Extract the (X, Y) coordinate from the center of the cell holding the provided text.  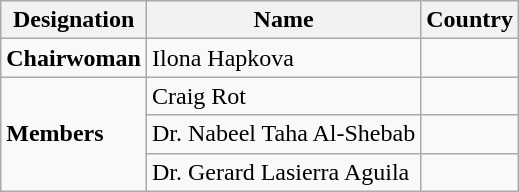
Dr. Gerard Lasierra Aguila (283, 172)
Country (470, 20)
Dr. Nabeel Taha Al-Shebab (283, 134)
Name (283, 20)
Chairwoman (74, 58)
Designation (74, 20)
Ilona Hapkova (283, 58)
Members (74, 134)
Craig Rot (283, 96)
